Pinpoint the cell where the given text exists, returning its (X, Y) midpoint coordinate. 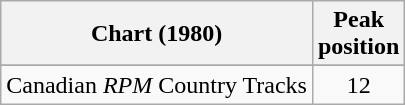
Peakposition (358, 34)
12 (358, 85)
Canadian RPM Country Tracks (157, 85)
Chart (1980) (157, 34)
